Search for the cell housing the specified text and yield its (X, Y) center coordinate. 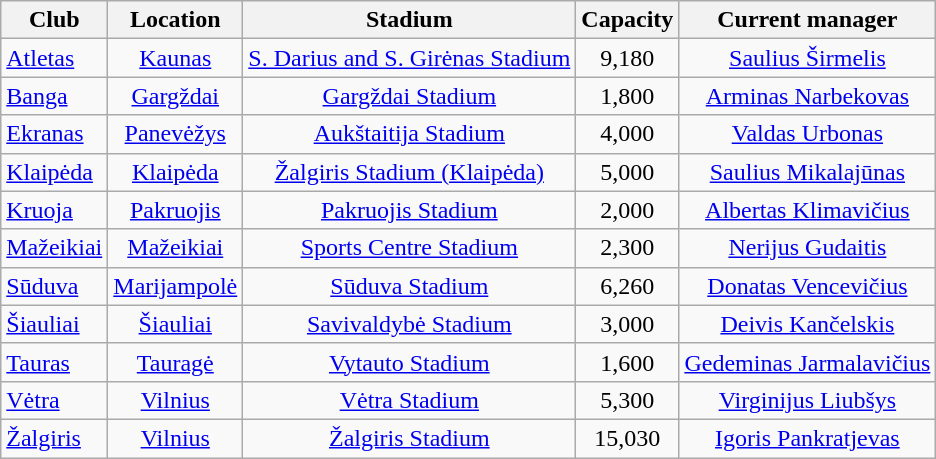
Valdas Urbonas (808, 134)
Gargždai Stadium (410, 96)
Sūduva (54, 286)
1,600 (628, 362)
Deivis Kančelskis (808, 324)
Ekranas (54, 134)
1,800 (628, 96)
Nerijus Gudaitis (808, 248)
Gargždai (176, 96)
Gedeminas Jarmalavičius (808, 362)
Igoris Pankratjevas (808, 438)
Vytauto Stadium (410, 362)
Stadium (410, 20)
6,260 (628, 286)
Club (54, 20)
Saulius Širmelis (808, 58)
Savivaldybė Stadium (410, 324)
Vėtra (54, 400)
Tauras (54, 362)
Location (176, 20)
Atletas (54, 58)
Žalgiris Stadium (410, 438)
4,000 (628, 134)
Vėtra Stadium (410, 400)
9,180 (628, 58)
3,000 (628, 324)
Pakruojis Stadium (410, 210)
2,000 (628, 210)
2,300 (628, 248)
Current manager (808, 20)
15,030 (628, 438)
Kaunas (176, 58)
Saulius Mikalajūnas (808, 172)
Marijampolė (176, 286)
Capacity (628, 20)
Donatas Vencevičius (808, 286)
Aukštaitija Stadium (410, 134)
Banga (54, 96)
Virginijus Liubšys (808, 400)
5,300 (628, 400)
Tauragė (176, 362)
Žalgiris (54, 438)
Arminas Narbekovas (808, 96)
Žalgiris Stadium (Klaipėda) (410, 172)
S. Darius and S. Girėnas Stadium (410, 58)
Sports Centre Stadium (410, 248)
Pakruojis (176, 210)
Panevėžys (176, 134)
Sūduva Stadium (410, 286)
5,000 (628, 172)
Kruoja (54, 210)
Albertas Klimavičius (808, 210)
